Determine the [x, y] coordinate at the center of the cell enclosing the given text.  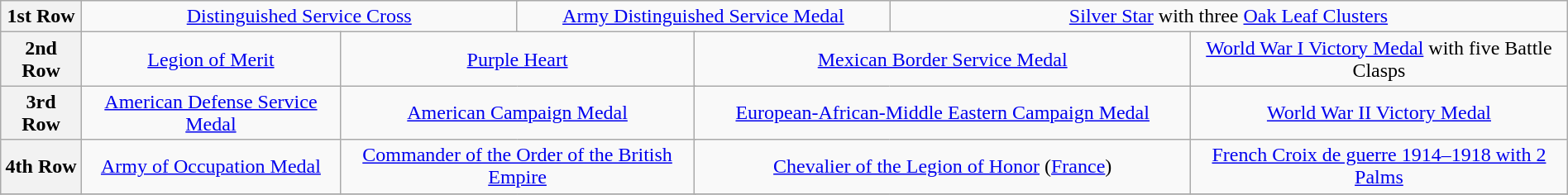
American Defense Service Medal [210, 112]
World War II Victory Medal [1379, 112]
American Campaign Medal [517, 112]
Army Distinguished Service Medal [703, 17]
Chevalier of the Legion of Honor (France) [943, 167]
3rd Row [41, 112]
1st Row [41, 17]
Distinguished Service Cross [299, 17]
World War I Victory Medal with five Battle Clasps [1379, 59]
Commander of the Order of the British Empire [517, 167]
Purple Heart [517, 59]
Silver Star with three Oak Leaf Clusters [1229, 17]
4th Row [41, 167]
Legion of Merit [210, 59]
European-African-Middle Eastern Campaign Medal [943, 112]
2nd Row [41, 59]
French Croix de guerre 1914–1918 with 2 Palms [1379, 167]
Army of Occupation Medal [210, 167]
Mexican Border Service Medal [943, 59]
